Return the [x, y] coordinate for the center point of the cell that contains the specified text.  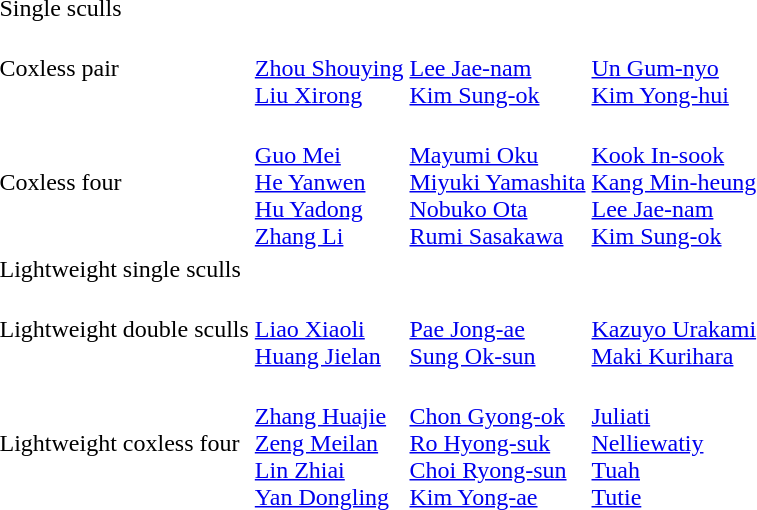
Liao XiaoliHuang Jielan [329, 329]
Guo MeiHe YanwenHu YadongZhang Li [329, 182]
Pae Jong-aeSung Ok-sun [498, 329]
Lee Jae-namKim Sung-ok [498, 68]
Zhou ShouyingLiu Xirong [329, 68]
Mayumi OkuMiyuki YamashitaNobuko OtaRumi Sasakawa [498, 182]
